Output the [X, Y] coordinate of the center of the cell containing the given text.  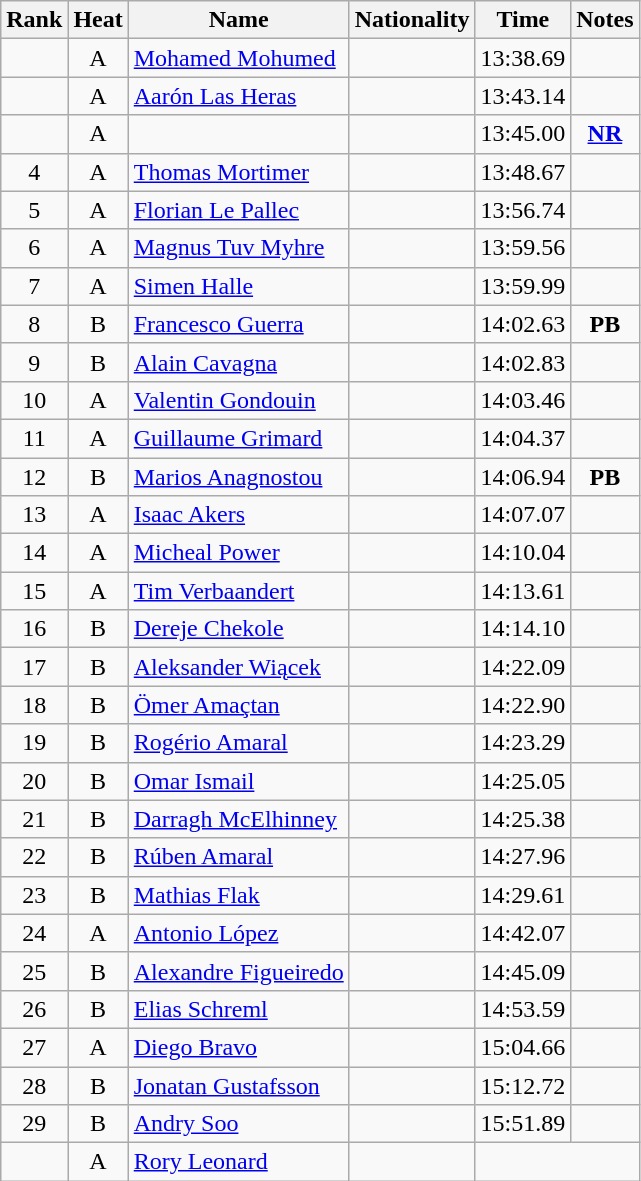
11 [34, 438]
Alain Cavagna [238, 362]
13:59.56 [523, 248]
14:04.37 [523, 438]
Heat [98, 20]
13:38.69 [523, 58]
13:43.14 [523, 96]
14:13.61 [523, 591]
6 [34, 248]
Name [238, 20]
Rank [34, 20]
21 [34, 819]
Micheal Power [238, 553]
15:51.89 [523, 1124]
Rory Leonard [238, 1162]
9 [34, 362]
15:12.72 [523, 1085]
13:48.67 [523, 172]
14:25.05 [523, 781]
14:22.90 [523, 705]
14:14.10 [523, 629]
20 [34, 781]
12 [34, 477]
Ömer Amaçtan [238, 705]
Antonio López [238, 933]
14:02.83 [523, 362]
4 [34, 172]
8 [34, 324]
Thomas Mortimer [238, 172]
14:07.07 [523, 515]
Andry Soo [238, 1124]
Darragh McElhinney [238, 819]
Rogério Amaral [238, 743]
19 [34, 743]
Omar Ismail [238, 781]
13:59.99 [523, 286]
14:25.38 [523, 819]
14:03.46 [523, 400]
Aleksander Wiącek [238, 667]
Guillaume Grimard [238, 438]
14:10.04 [523, 553]
5 [34, 210]
7 [34, 286]
Rúben Amaral [238, 857]
13:56.74 [523, 210]
14:27.96 [523, 857]
14:42.07 [523, 933]
13 [34, 515]
10 [34, 400]
29 [34, 1124]
Diego Bravo [238, 1047]
Valentin Gondouin [238, 400]
23 [34, 895]
18 [34, 705]
28 [34, 1085]
Florian Le Pallec [238, 210]
14:45.09 [523, 971]
14:23.29 [523, 743]
14:29.61 [523, 895]
14:22.09 [523, 667]
Francesco Guerra [238, 324]
17 [34, 667]
27 [34, 1047]
25 [34, 971]
Marios Anagnostou [238, 477]
14:53.59 [523, 1009]
15:04.66 [523, 1047]
Nationality [412, 20]
14:02.63 [523, 324]
Dereje Chekole [238, 629]
13:45.00 [523, 134]
Jonatan Gustafsson [238, 1085]
Aarón Las Heras [238, 96]
Mohamed Mohumed [238, 58]
Alexandre Figueiredo [238, 971]
Magnus Tuv Myhre [238, 248]
Time [523, 20]
14:06.94 [523, 477]
Notes [605, 20]
16 [34, 629]
15 [34, 591]
14 [34, 553]
22 [34, 857]
Tim Verbaandert [238, 591]
26 [34, 1009]
Isaac Akers [238, 515]
Elias Schreml [238, 1009]
Simen Halle [238, 286]
24 [34, 933]
Mathias Flak [238, 895]
NR [605, 134]
